Identify which cell holds the provided text, then report its [X, Y] central coordinate. 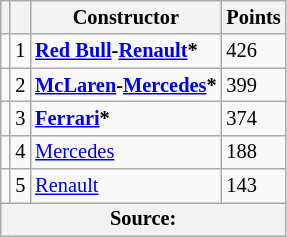
374 [254, 118]
Renault [126, 186]
4 [20, 152]
1 [20, 51]
399 [254, 85]
3 [20, 118]
Ferrari* [126, 118]
Source: [144, 219]
2 [20, 85]
McLaren-Mercedes* [126, 85]
Mercedes [126, 152]
Red Bull-Renault* [126, 51]
Points [254, 17]
426 [254, 51]
143 [254, 186]
188 [254, 152]
Constructor [126, 17]
5 [20, 186]
